Extract the [X, Y] coordinate from the center of the cell holding the provided text.  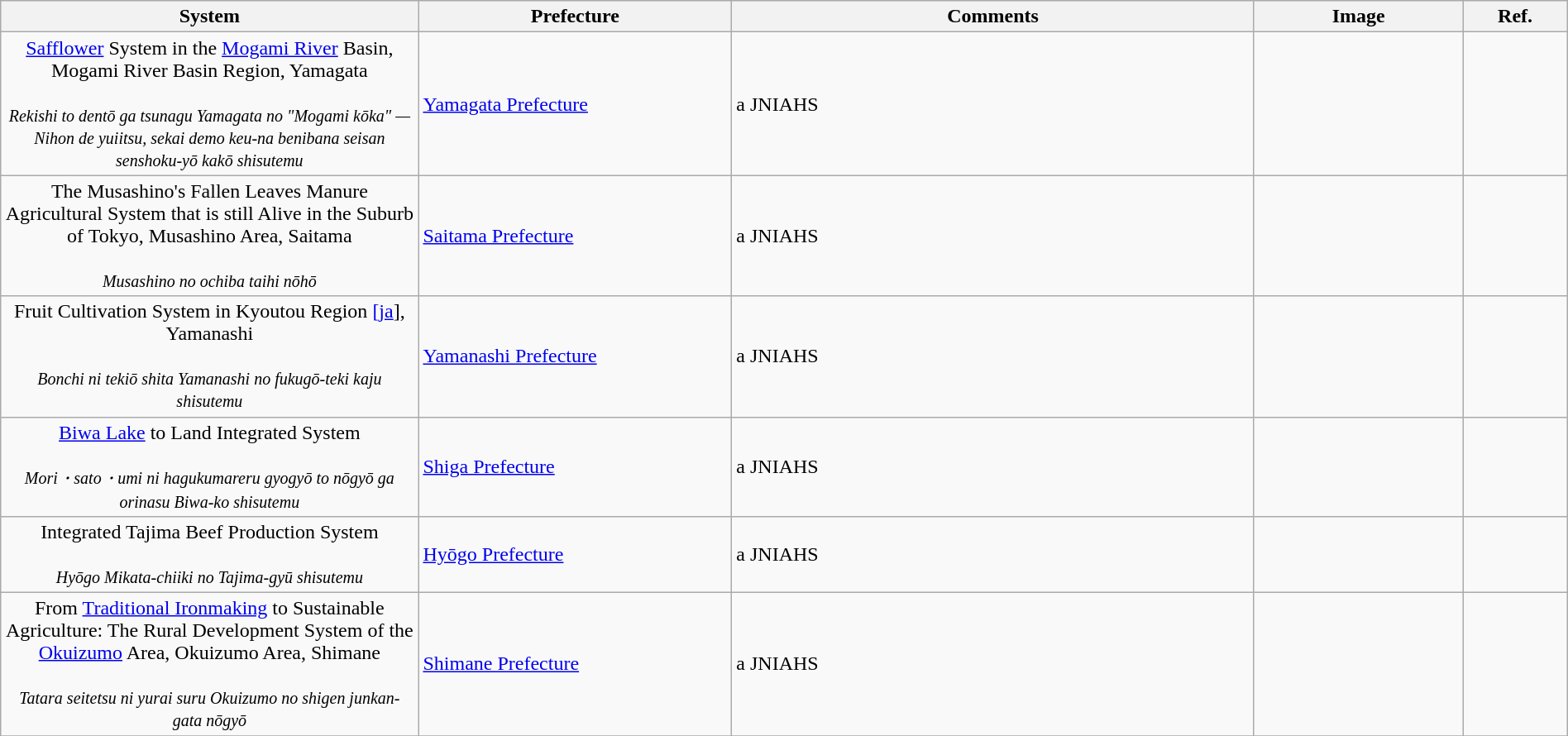
Shiga Prefecture [576, 466]
Image [1358, 17]
Yamanashi Prefecture [576, 356]
Fruit Cultivation System in Kyoutou Region [ja], YamanashiBonchi ni tekiō shita Yamanashi no fukugō-teki kaju shisutemu [210, 356]
Shimane Prefecture [576, 665]
Integrated Tajima Beef Production SystemHyōgo Mikata-chiiki no Tajima-gyū shisutemu [210, 555]
Hyōgo Prefecture [576, 555]
Saitama Prefecture [576, 236]
Prefecture [576, 17]
Yamagata Prefecture [576, 104]
Biwa Lake to Land Integrated SystemMori・sato・umi ni hagukumareru gyogyō to nōgyō ga orinasu Biwa-ko shisutemu [210, 466]
System [210, 17]
Ref. [1515, 17]
Comments [993, 17]
